Detect which cell encompasses the target text, then output its [X, Y] center coordinate. 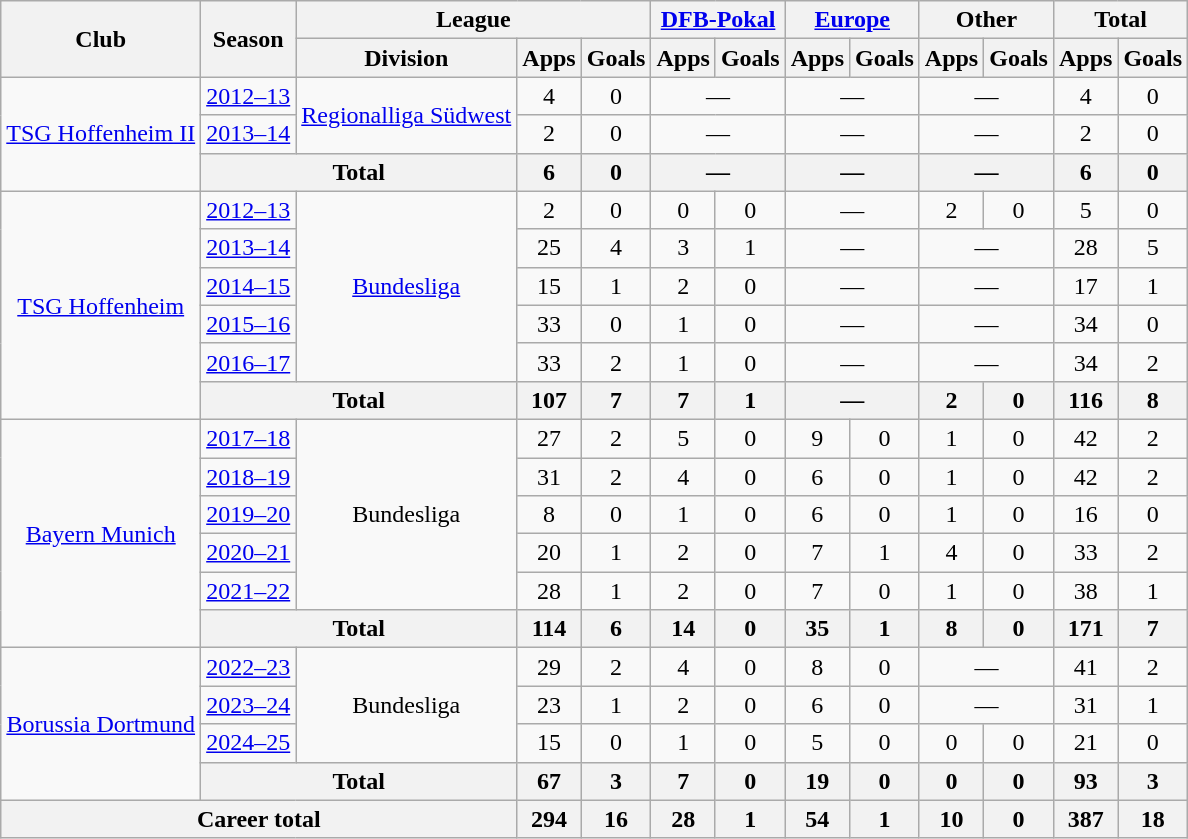
Borussia Dortmund [101, 724]
Europe [852, 20]
116 [1085, 400]
35 [817, 629]
2014–15 [248, 286]
Career total [259, 819]
107 [549, 400]
Other [986, 20]
Club [101, 39]
21 [1085, 743]
2015–16 [248, 324]
25 [549, 248]
19 [817, 781]
TSG Hoffenheim [101, 305]
DFB-Pokal [718, 20]
2021–22 [248, 591]
2017–18 [248, 438]
10 [951, 819]
Regionalliga Südwest [406, 115]
27 [549, 438]
Division [406, 58]
23 [549, 705]
TSG Hoffenheim II [101, 134]
14 [683, 629]
2019–20 [248, 515]
29 [549, 667]
17 [1085, 286]
9 [817, 438]
2023–24 [248, 705]
171 [1085, 629]
2024–25 [248, 743]
114 [549, 629]
20 [549, 553]
Season [248, 39]
2016–17 [248, 362]
2022–23 [248, 667]
League [474, 20]
2020–21 [248, 553]
294 [549, 819]
387 [1085, 819]
Bayern Munich [101, 533]
38 [1085, 591]
2018–19 [248, 477]
18 [1153, 819]
67 [549, 781]
93 [1085, 781]
41 [1085, 667]
54 [817, 819]
